Locate the cell with the specified text and output its [X, Y] center coordinate. 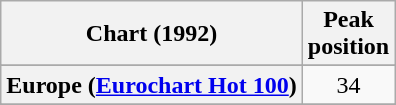
34 [348, 85]
Peakposition [348, 34]
Europe (Eurochart Hot 100) [152, 85]
Chart (1992) [152, 34]
